Pinpoint the cell where the given text exists, returning its [X, Y] midpoint coordinate. 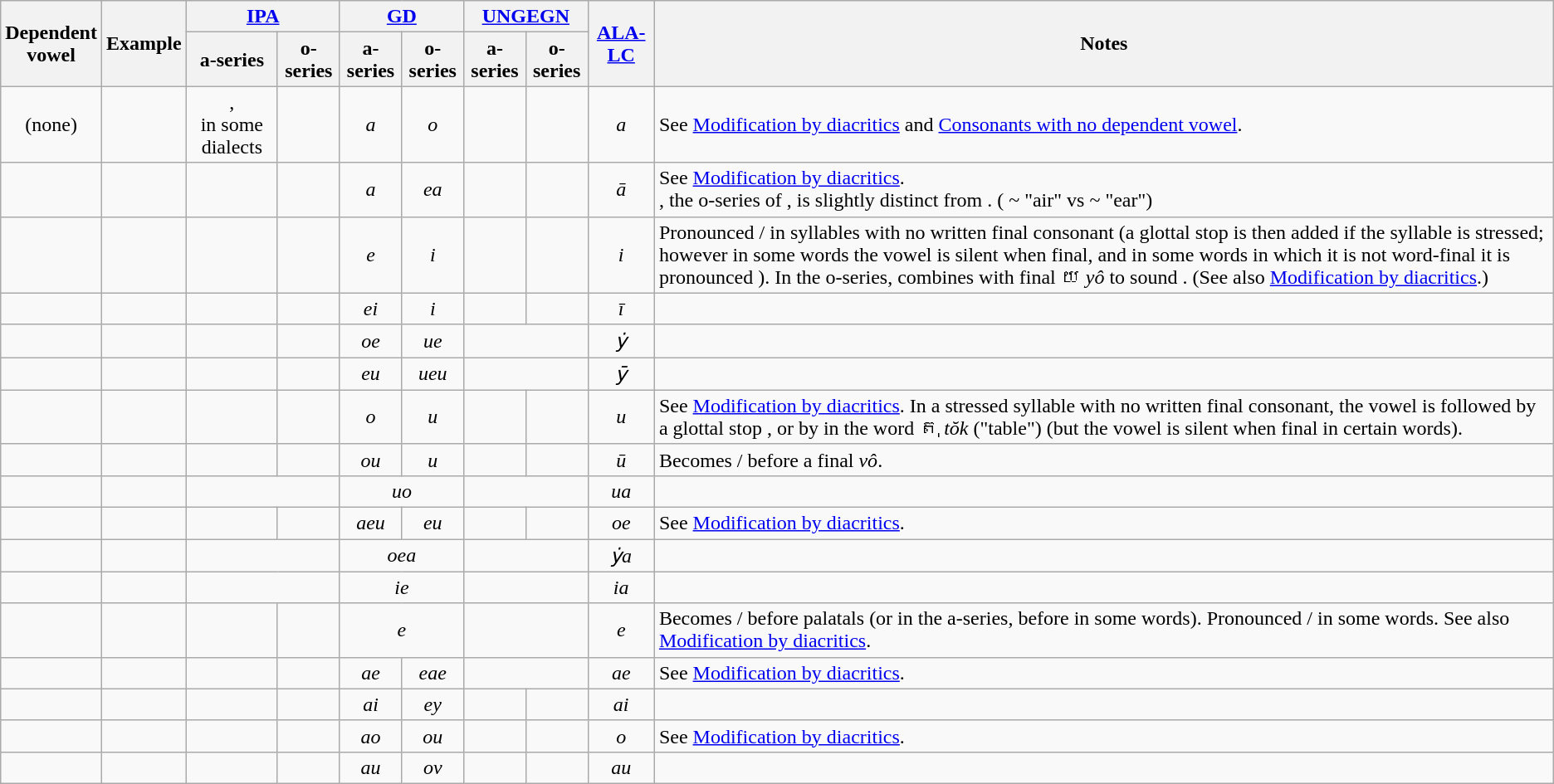
ea [433, 189]
, in some dialects [232, 124]
Notes [1104, 43]
ie [402, 587]
uo [402, 491]
ei [370, 309]
ẏ [621, 341]
IPA [262, 17]
Dependentvowel [51, 43]
ao [370, 736]
See Modification by diacritics and Consonants with no dependent vowel. [1104, 124]
Becomes / before a final vô. [1104, 460]
ua [621, 491]
Example [144, 43]
GD [402, 17]
ov [433, 767]
aeu [370, 523]
oea [402, 556]
See Modification by diacritics., the o-series of , is slightly distinct from . ( ~ "air" vs ~ "ear") [1104, 189]
ia [621, 587]
ey [433, 704]
ū [621, 460]
ā [621, 189]
ẏa [621, 556]
UNGEGN [526, 17]
Becomes / before palatals (or in the a-series, before in some words). Pronounced / in some words. See also Modification by diacritics. [1104, 631]
ȳ [621, 374]
(none) [51, 124]
ueu [433, 374]
ALA-LC [621, 43]
ī [621, 309]
eae [433, 673]
ue [433, 341]
